Output the [X, Y] coordinate of the center of the cell containing the given text.  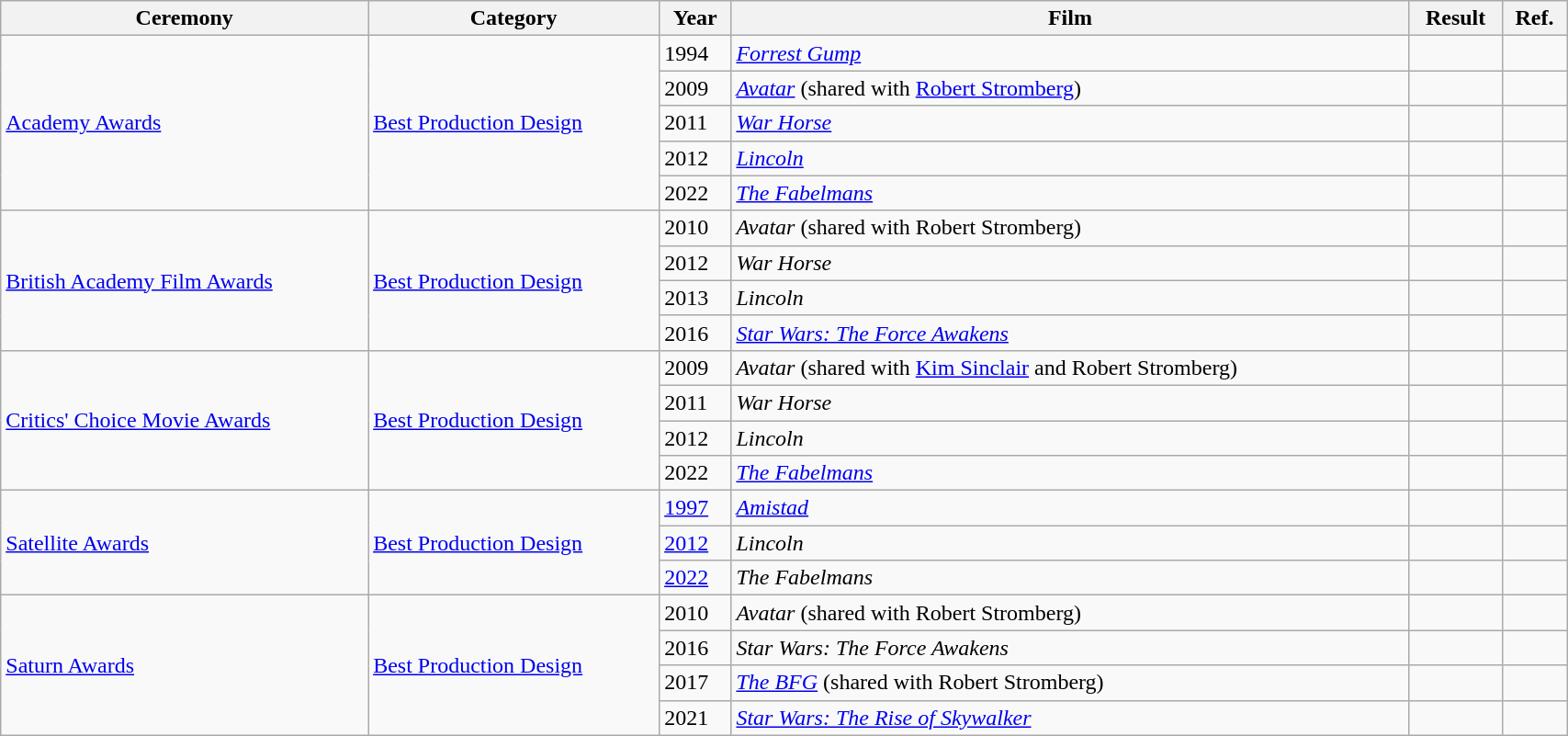
Academy Awards [185, 123]
Ceremony [185, 18]
Critics' Choice Movie Awards [185, 420]
2017 [695, 683]
1994 [695, 53]
British Academy Film Awards [185, 280]
Saturn Awards [185, 665]
2021 [695, 718]
Amistad [1070, 508]
Satellite Awards [185, 543]
2013 [695, 298]
Category [514, 18]
1997 [695, 508]
Forrest Gump [1070, 53]
Star Wars: The Rise of Skywalker [1070, 718]
The BFG (shared with Robert Stromberg) [1070, 683]
Year [695, 18]
Ref. [1534, 18]
Result [1455, 18]
Avatar (shared with Kim Sinclair and Robert Stromberg) [1070, 368]
Film [1070, 18]
